Pinpoint the cell where the given text exists, returning its (X, Y) midpoint coordinate. 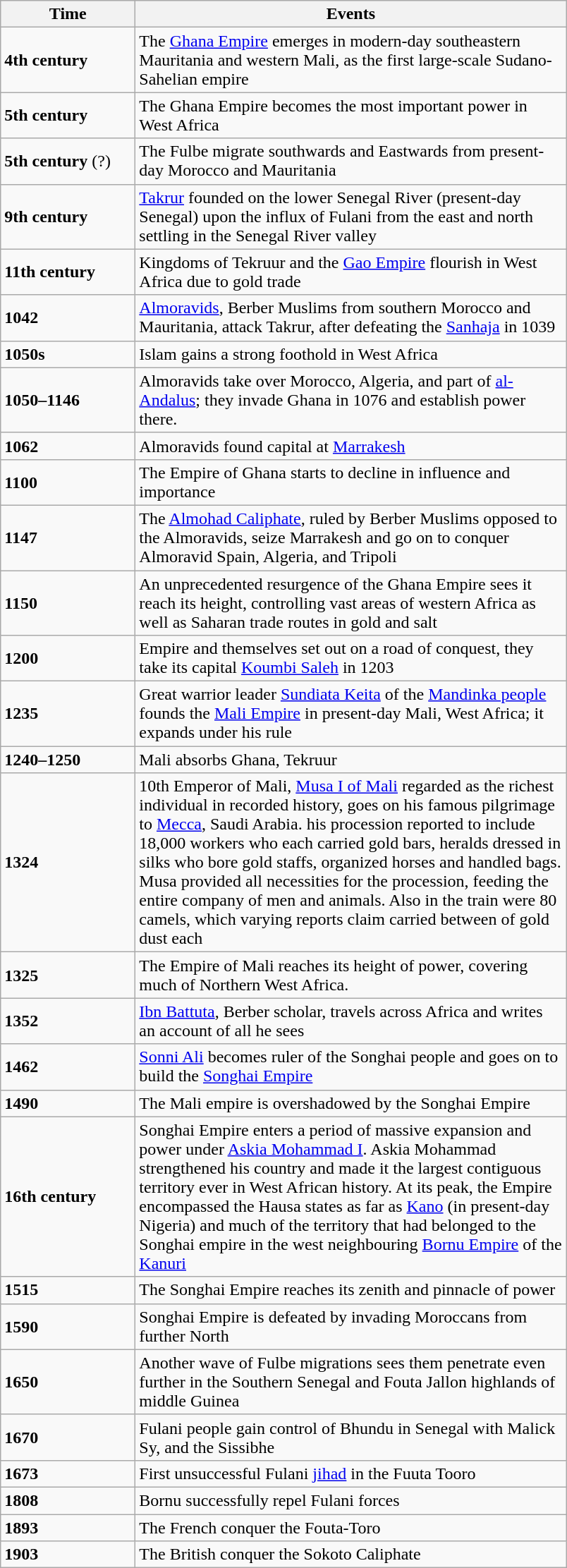
1147 (68, 537)
1462 (68, 1066)
1670 (68, 1438)
The Ghana Empire emerges in modern-day southeastern Mauritania and western Mali, as the first large-scale Sudano-Sahelian empire (351, 60)
The Empire of Mali reaches its height of power, covering much of Northern West Africa. (351, 975)
Bornu successfully repel Fulani forces (351, 1500)
The British conquer the Sokoto Caliphate (351, 1555)
1590 (68, 1326)
9th century (68, 217)
Mali absorbs Ghana, Tekruur (351, 760)
Fulani people gain control of Bhundu in Senegal with Malick Sy, and the Sissibhe (351, 1438)
1100 (68, 482)
The Songhai Empire reaches its zenith and pinnacle of power (351, 1290)
1893 (68, 1527)
The Empire of Ghana starts to decline in influence and importance (351, 482)
Time (68, 14)
1650 (68, 1382)
Sonni Ali becomes ruler of the Songhai people and goes on to build the Songhai Empire (351, 1066)
Empire and themselves set out on a road of conquest, they take its capital Koumbi Saleh in 1203 (351, 659)
1050–1146 (68, 400)
Songhai Empire is defeated by invading Moroccans from further North (351, 1326)
Almoravids take over Morocco, Algeria, and part of al-Andalus; they invade Ghana in 1076 and establish power there. (351, 400)
5th century (?) (68, 161)
The Almohad Caliphate, ruled by Berber Muslims opposed to the Almoravids, seize Marrakesh and go on to conquer Almoravid Spain, Algeria, and Tripoli (351, 537)
Events (351, 14)
1150 (68, 602)
5th century (68, 116)
1062 (68, 446)
1808 (68, 1500)
1352 (68, 1021)
1240–1250 (68, 760)
1673 (68, 1473)
1235 (68, 714)
The Ghana Empire becomes the most important power in West Africa (351, 116)
Kingdoms of Tekruur and the Gao Empire flourish in West Africa due to gold trade (351, 272)
Islam gains a strong foothold in West Africa (351, 354)
4th century (68, 60)
11th century (68, 272)
The French conquer the Fouta-Toro (351, 1527)
Another wave of Fulbe migrations sees them penetrate even further in the Southern Senegal and Fouta Jallon highlands of middle Guinea (351, 1382)
Ibn Battuta, Berber scholar, travels across Africa and writes an account of all he sees (351, 1021)
1050s (68, 354)
Almoravids, Berber Muslims from southern Morocco and Mauritania, attack Takrur, after defeating the Sanhaja in 1039 (351, 317)
1490 (68, 1103)
1903 (68, 1555)
First unsuccessful Fulani jihad in the Fuuta Tooro (351, 1473)
The Mali empire is overshadowed by the Songhai Empire (351, 1103)
1324 (68, 863)
1325 (68, 975)
The Fulbe migrate southwards and Eastwards from present-day Morocco and Mauritania (351, 161)
1042 (68, 317)
Great warrior leader Sundiata Keita of the Mandinka people founds the Mali Empire in present-day Mali, West Africa; it expands under his rule (351, 714)
1200 (68, 659)
Almoravids found capital at Marrakesh (351, 446)
16th century (68, 1196)
1515 (68, 1290)
